Detect which cell encompasses the target text, then output its (x, y) center coordinate. 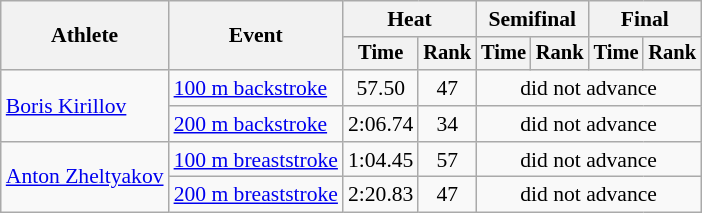
100 m breaststroke (256, 160)
2:06.74 (380, 124)
57.50 (380, 88)
100 m backstroke (256, 88)
Boris Kirillov (85, 106)
Semifinal (532, 19)
2:20.83 (380, 195)
Final (645, 19)
34 (447, 124)
200 m backstroke (256, 124)
Heat (410, 19)
1:04.45 (380, 160)
Event (256, 36)
Athlete (85, 36)
200 m breaststroke (256, 195)
Anton Zheltyakov (85, 178)
57 (447, 160)
